Return the (x, y) coordinate for the center point of the cell that contains the specified text.  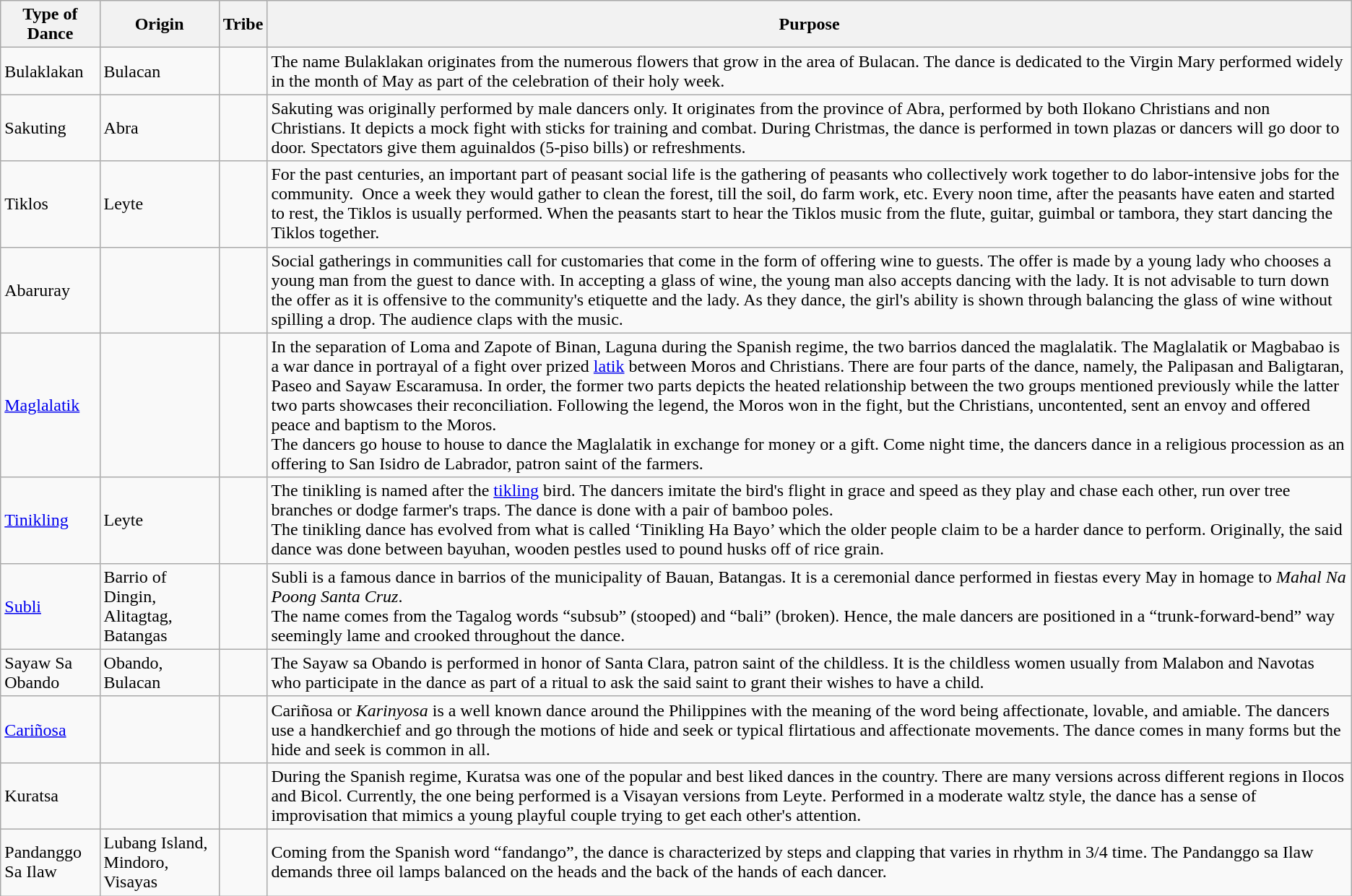
Cariñosa (51, 729)
Obando, Bulacan (159, 673)
Abra (159, 128)
Tiklos (51, 204)
Abaruray (51, 290)
Sayaw Sa Obando (51, 673)
Kuratsa (51, 796)
Bulacan (159, 71)
Tinikling (51, 520)
Sakuting (51, 128)
Bulaklakan (51, 71)
Lubang Island, Mindoro, Visayas (159, 862)
Pandanggo Sa Ilaw (51, 862)
Barrio of Dingin, Alitagtag, Batangas (159, 606)
Tribe (243, 25)
Subli (51, 606)
Origin (159, 25)
Type of Dance (51, 25)
Purpose (809, 25)
Maglalatik (51, 405)
